Find where the given text appears and provide that cell's center as [X, Y] coordinate. 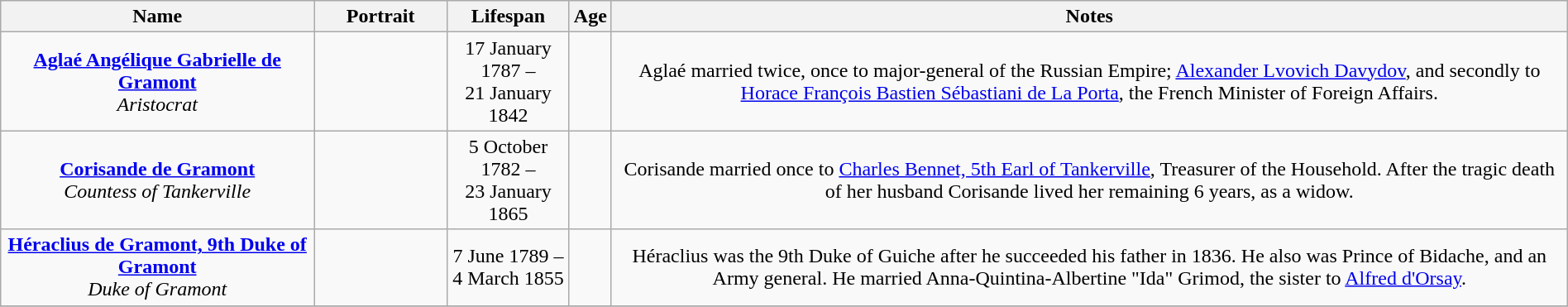
Aglaé Angélique Gabrielle de Gramont Aristocrat [157, 81]
Portrait [380, 17]
Héraclius de Gramont, 9th Duke of Gramont Duke of Gramont [157, 267]
Corisande de GramontCountess of Tankerville [157, 180]
5 October 1782 – 23 January 1865 [509, 180]
17 January 1787 – 21 January 1842 [509, 81]
Name [157, 17]
Lifespan [509, 17]
Age [590, 17]
Notes [1089, 17]
7 June 1789 – 4 March 1855 [509, 267]
